For the text-containing cell, return its midpoint in [x, y] coordinate format. 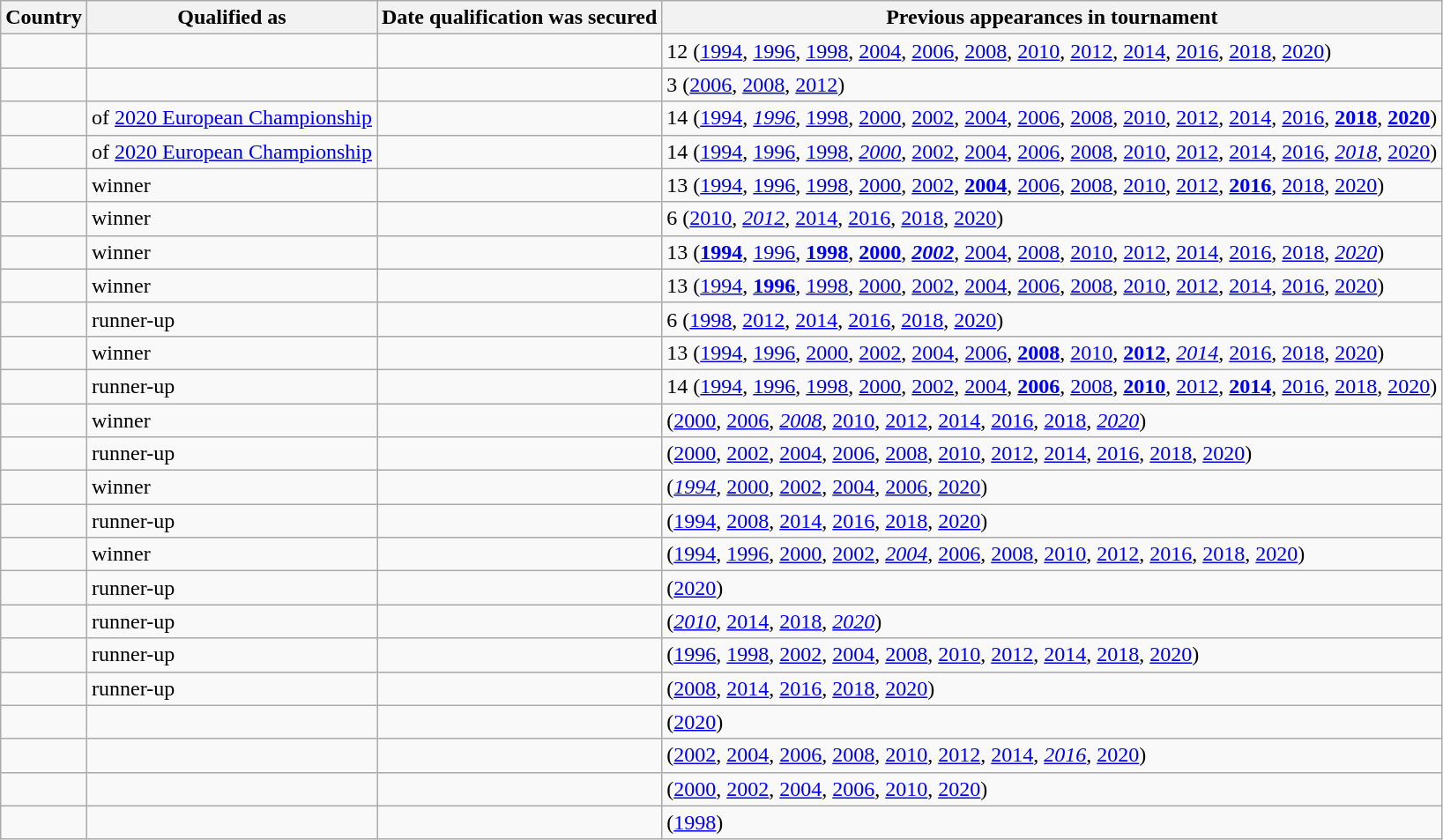
6 (2010, 2012, 2014, 2016, 2018, 2020) [1052, 219]
13 (1994, 1996, 1998, 2000, 2002, 2004, 2006, 2008, 2010, 2012, 2016, 2018, 2020) [1052, 185]
13 (1994, 1996, 1998, 2000, 2002, 2004, 2006, 2008, 2010, 2012, 2014, 2016, 2020) [1052, 286]
(2000, 2006, 2008, 2010, 2012, 2014, 2016, 2018, 2020) [1052, 420]
(2002, 2004, 2006, 2008, 2010, 2012, 2014, 2016, 2020) [1052, 755]
Country [44, 18]
(2010, 2014, 2018, 2020) [1052, 621]
(1994, 2000, 2002, 2004, 2006, 2020) [1052, 487]
12 (1994, 1996, 1998, 2004, 2006, 2008, 2010, 2012, 2014, 2016, 2018, 2020) [1052, 51]
(1994, 1996, 2000, 2002, 2004, 2006, 2008, 2010, 2012, 2016, 2018, 2020) [1052, 554]
(1994, 2008, 2014, 2016, 2018, 2020) [1052, 521]
6 (1998, 2012, 2014, 2016, 2018, 2020) [1052, 319]
3 (2006, 2008, 2012) [1052, 85]
(2000, 2002, 2004, 2006, 2008, 2010, 2012, 2014, 2016, 2018, 2020) [1052, 454]
(1996, 1998, 2002, 2004, 2008, 2010, 2012, 2014, 2018, 2020) [1052, 655]
13 (1994, 1996, 2000, 2002, 2004, 2006, 2008, 2010, 2012, 2014, 2016, 2018, 2020) [1052, 353]
(2000, 2002, 2004, 2006, 2010, 2020) [1052, 789]
13 (1994, 1996, 1998, 2000, 2002, 2004, 2008, 2010, 2012, 2014, 2016, 2018, 2020) [1052, 252]
(1998) [1052, 822]
(2008, 2014, 2016, 2018, 2020) [1052, 688]
Previous appearances in tournament [1052, 18]
Date qualification was secured [520, 18]
Qualified as [231, 18]
